Determine the [x, y] coordinate at the center of the cell enclosing the given text.  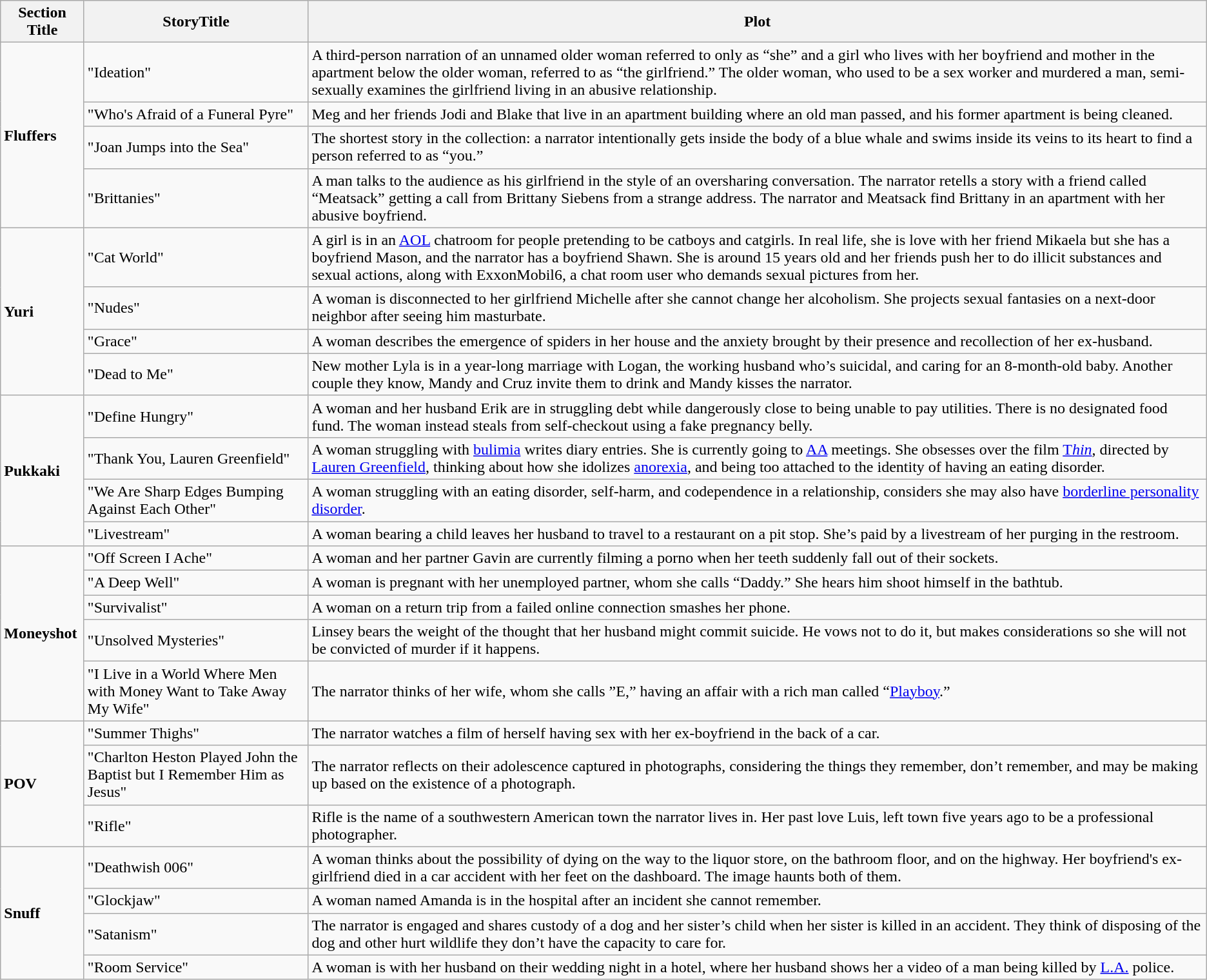
"Thank You, Lauren Greenfield" [196, 458]
A woman and her partner Gavin are currently filming a porno when her teeth suddenly fall out of their sockets. [757, 558]
"Livestream" [196, 533]
"Dead to Me" [196, 374]
"Off Screen I Ache" [196, 558]
"Deathwish 006" [196, 868]
A woman describes the emergence of spiders in her house and the anxiety brought by their presence and recollection of her ex-husband. [757, 341]
"A Deep Well" [196, 583]
"Summer Thighs" [196, 733]
"Nudes" [196, 308]
StoryTitle [196, 22]
"Unsolved Mysteries" [196, 641]
"Satanism" [196, 934]
Section Title [43, 22]
The narrator thinks of her wife, whom she calls ”E,” having an affair with a rich man called “Playboy.” [757, 691]
Meg and her friends Jodi and Blake that live in an apartment building where an old man passed, and his former apartment is being cleaned. [757, 114]
Plot [757, 22]
Fluffers [43, 135]
A woman bearing a child leaves her husband to travel to a restaurant on a pit stop. She’s paid by a livestream of her purging in the restroom. [757, 533]
"Joan Jumps into the Sea" [196, 147]
"Grace" [196, 341]
Moneyshot [43, 633]
"Define Hungry" [196, 416]
"Charlton Heston Played John the Baptist but I Remember Him as Jesus" [196, 775]
Pukkaki [43, 471]
"I Live in a World Where Men with Money Want to Take Away My Wife" [196, 691]
"Ideation" [196, 72]
A woman is pregnant with her unemployed partner, whom she calls “Daddy.” She hears him shoot himself in the bathtub. [757, 583]
"Who's Afraid of a Funeral Pyre" [196, 114]
A woman named Amanda is in the hospital after an incident she cannot remember. [757, 901]
POV [43, 784]
"Cat World" [196, 257]
The narrator watches a film of herself having sex with her ex-boyfriend in the back of a car. [757, 733]
"We Are Sharp Edges Bumping Against Each Other" [196, 500]
Yuri [43, 311]
"Glockjaw" [196, 901]
"Rifle" [196, 825]
"Room Service" [196, 967]
A woman on a return trip from a failed online connection smashes her phone. [757, 607]
"Survivalist" [196, 607]
Snuff [43, 913]
"Brittanies" [196, 198]
A woman is with her husband on their wedding night in a hotel, where her husband shows her a video of a man being killed by L.A. police. [757, 967]
